Locate the cell with the specified text and output its [x, y] center coordinate. 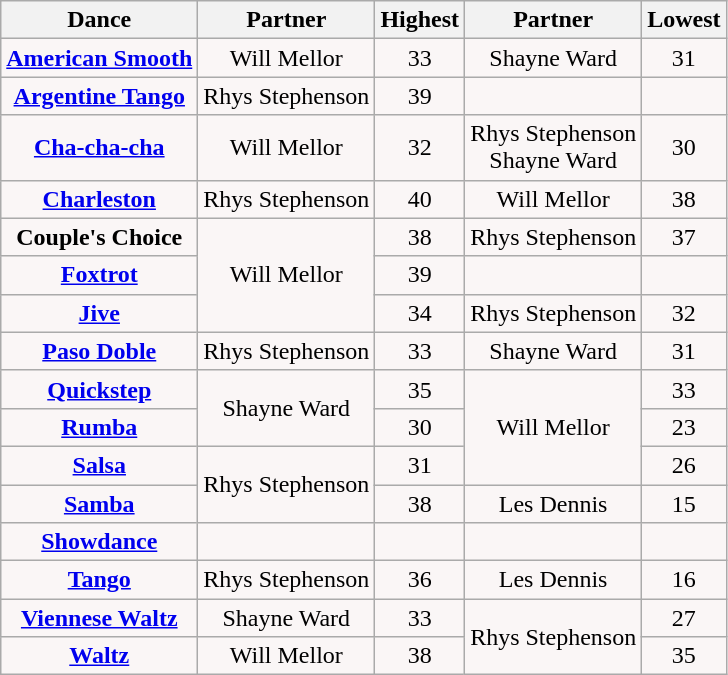
Salsa [100, 465]
15 [684, 503]
Highest [420, 20]
Waltz [100, 656]
Quickstep [100, 389]
26 [684, 465]
Samba [100, 503]
36 [420, 580]
Charleston [100, 199]
Paso Doble [100, 351]
27 [684, 618]
Argentine Tango [100, 96]
34 [420, 313]
Couple's Choice [100, 237]
Lowest [684, 20]
American Smooth [100, 58]
Rhys StephensonShayne Ward [554, 148]
Viennese Waltz [100, 618]
Dance [100, 20]
37 [684, 237]
Showdance [100, 542]
Tango [100, 580]
40 [420, 199]
Foxtrot [100, 275]
Rumba [100, 427]
23 [684, 427]
Cha-cha-cha [100, 148]
16 [684, 580]
Jive [100, 313]
